Return (x, y) of the center of cell containing provided text 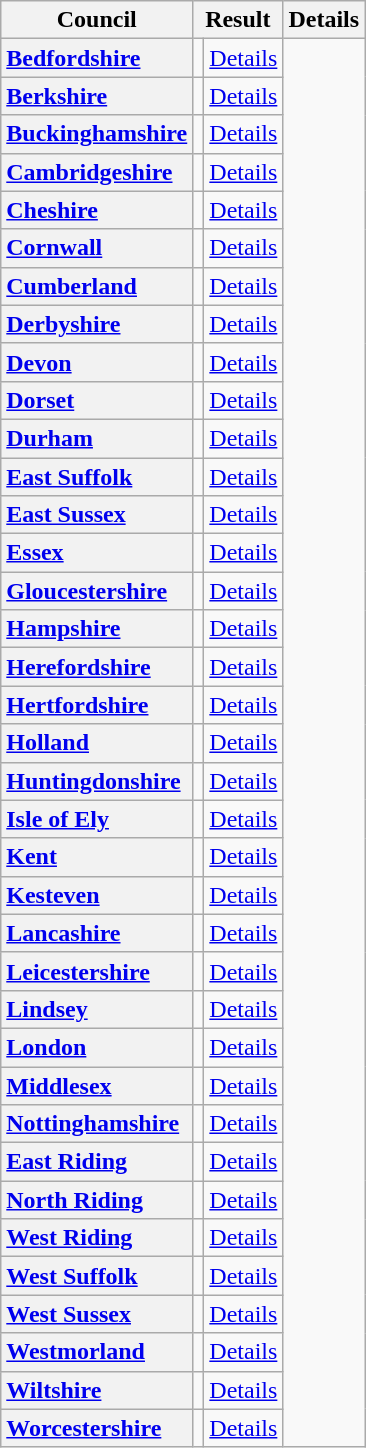
Herefordshire (97, 667)
Cornwall (97, 248)
Isle of Ely (97, 819)
West Sussex (97, 1314)
East Riding (97, 1162)
London (97, 1047)
Lindsey (97, 1009)
Lancashire (97, 933)
Devon (97, 362)
Durham (97, 438)
Cambridgeshire (97, 172)
Bedfordshire (97, 58)
Derbyshire (97, 324)
East Sussex (97, 515)
Nottinghamshire (97, 1124)
Result (238, 20)
Worcestershire (97, 1428)
Essex (97, 553)
Wiltshire (97, 1390)
North Riding (97, 1200)
Leicestershire (97, 971)
Buckinghamshire (97, 134)
Cumberland (97, 286)
Huntingdonshire (97, 781)
West Suffolk (97, 1276)
Council (97, 20)
East Suffolk (97, 477)
Westmorland (97, 1352)
Cheshire (97, 210)
Berkshire (97, 96)
West Riding (97, 1238)
Kent (97, 857)
Middlesex (97, 1085)
Dorset (97, 400)
Gloucestershire (97, 591)
Hertfordshire (97, 705)
Holland (97, 743)
Hampshire (97, 629)
Kesteven (97, 895)
